Return the [x, y] coordinate for the center point of the cell that contains the specified text.  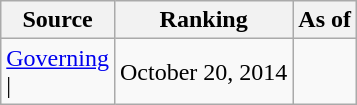
Ranking [203, 20]
As of [325, 20]
Governing| [58, 72]
October 20, 2014 [203, 72]
Source [58, 20]
